Determine the (X, Y) coordinate at the center of the cell enclosing the given text.  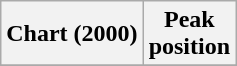
Chart (2000) (72, 34)
Peakposition (189, 34)
